Return the [X, Y] coordinate for the center point of the cell that contains the specified text.  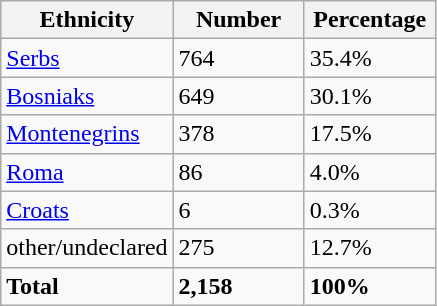
Croats [87, 210]
30.1% [370, 96]
2,158 [238, 286]
other/undeclared [87, 248]
0.3% [370, 210]
378 [238, 134]
Montenegrins [87, 134]
12.7% [370, 248]
4.0% [370, 172]
275 [238, 248]
Bosniaks [87, 96]
Percentage [370, 20]
100% [370, 286]
Serbs [87, 58]
764 [238, 58]
Total [87, 286]
Number [238, 20]
649 [238, 96]
Roma [87, 172]
35.4% [370, 58]
6 [238, 210]
Ethnicity [87, 20]
86 [238, 172]
17.5% [370, 134]
